Return the (x, y) coordinate for the center point of the cell that contains the specified text.  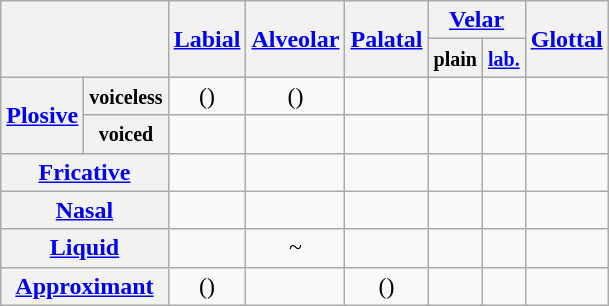
Glottal (566, 39)
Fricative (84, 172)
Labial (207, 39)
voiceless (126, 96)
Liquid (84, 248)
Velar (476, 20)
Approximant (84, 286)
~ (296, 248)
Nasal (84, 210)
Palatal (386, 39)
plain (455, 58)
lab. (504, 58)
Alveolar (296, 39)
voiced (126, 134)
Plosive (42, 115)
